Determine the (x, y) coordinate at the center of the cell enclosing the given text.  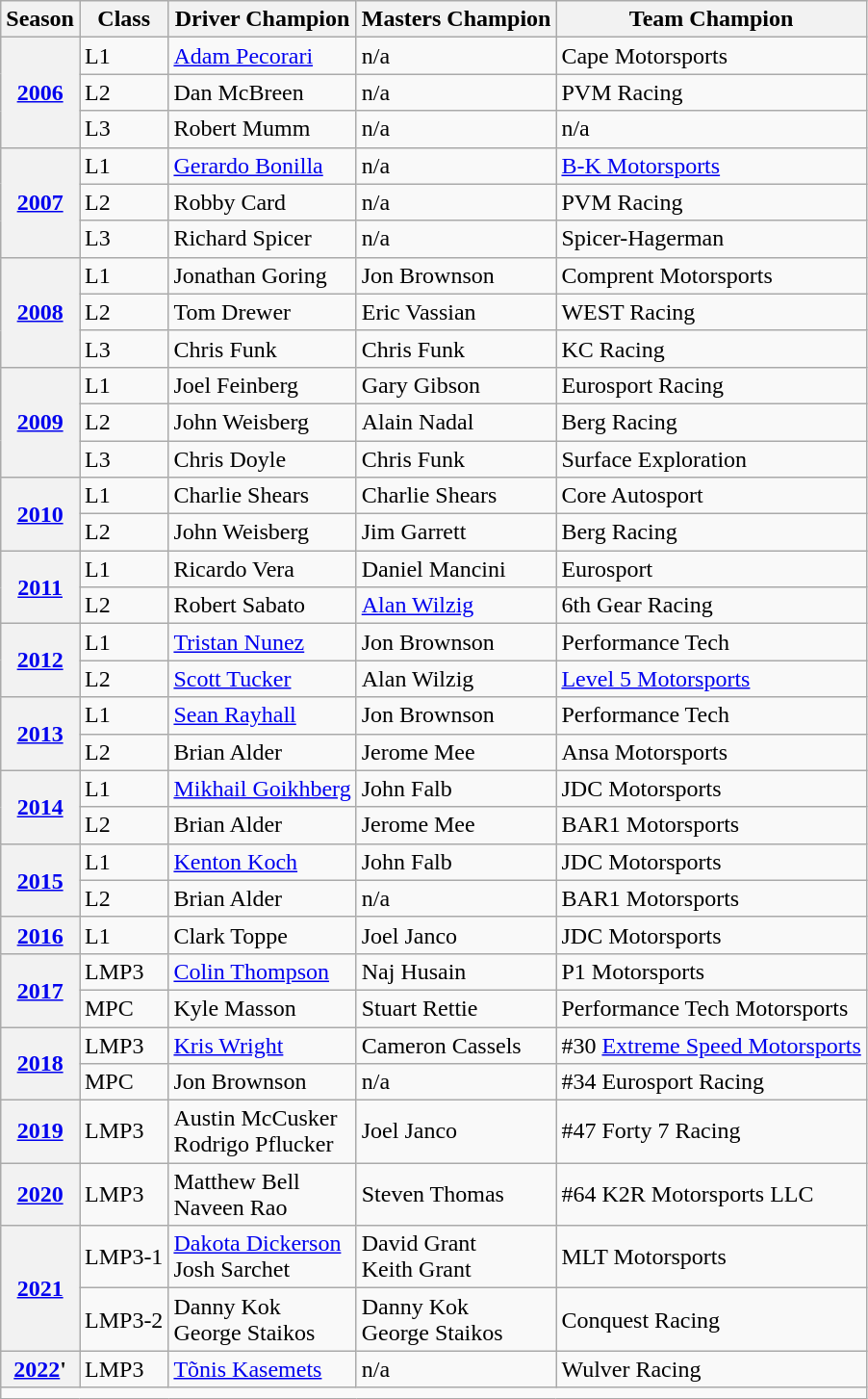
2009 (40, 422)
Chris Doyle (262, 459)
Alain Nadal (456, 422)
Mikhail Goikhberg (262, 789)
Gerardo Bonilla (262, 166)
Naj Husain (456, 972)
#64 K2R Motorsports LLC (711, 1194)
Wulver Racing (711, 1369)
Tristan Nunez (262, 642)
2012 (40, 661)
Gary Gibson (456, 385)
2013 (40, 734)
2015 (40, 880)
Kris Wright (262, 1045)
#30 Extreme Speed Motorsports (711, 1045)
Class (123, 19)
2017 (40, 990)
Robby Card (262, 202)
2007 (40, 202)
2016 (40, 935)
WEST Racing (711, 312)
Scott Tucker (262, 679)
Performance Tech Motorsports (711, 1008)
Eurosport Racing (711, 385)
Surface Exploration (711, 459)
Robert Sabato (262, 606)
2020 (40, 1194)
2006 (40, 92)
2021 (40, 1288)
Clark Toppe (262, 935)
KC Racing (711, 349)
Dan McBreen (262, 92)
Tõnis Kasemets (262, 1369)
Eric Vassian (456, 312)
2010 (40, 514)
Daniel Mancini (456, 569)
2008 (40, 312)
Matthew Bell Naveen Rao (262, 1194)
Conquest Racing (711, 1319)
2022' (40, 1369)
B-K Motorsports (711, 166)
Robert Mumm (262, 129)
Ricardo Vera (262, 569)
Jim Garrett (456, 532)
Masters Champion (456, 19)
LMP3-1 (123, 1257)
Level 5 Motorsports (711, 679)
Cape Motorsports (711, 56)
Eurosport (711, 569)
Steven Thomas (456, 1194)
Core Autosport (711, 496)
David Grant Keith Grant (456, 1257)
Season (40, 19)
Kyle Masson (262, 1008)
Joel Feinberg (262, 385)
Kenton Koch (262, 862)
P1 Motorsports (711, 972)
MLT Motorsports (711, 1257)
Ansa Motorsports (711, 752)
Cameron Cassels (456, 1045)
Stuart Rettie (456, 1008)
#34 Eurosport Racing (711, 1082)
Colin Thompson (262, 972)
Driver Champion (262, 19)
Dakota Dickerson Josh Sarchet (262, 1257)
#47 Forty 7 Racing (711, 1132)
6th Gear Racing (711, 606)
LMP3-2 (123, 1319)
2018 (40, 1063)
2014 (40, 807)
Jonathan Goring (262, 275)
Sean Rayhall (262, 715)
Team Champion (711, 19)
Adam Pecorari (262, 56)
Tom Drewer (262, 312)
2011 (40, 587)
Spicer-Hagerman (711, 239)
Richard Spicer (262, 239)
Austin McCusker Rodrigo Pflucker (262, 1132)
2019 (40, 1132)
Comprent Motorsports (711, 275)
